Capture the cell that displays the provided text and extract its (x, y) central coordinate. 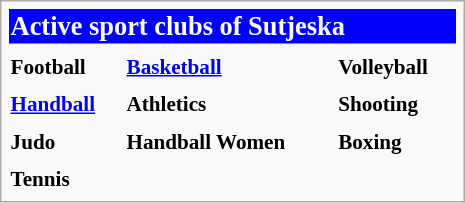
Athletics (230, 104)
Basketball (230, 66)
Active sport clubs of Sutjeska (232, 26)
Handball Women (230, 141)
Handball (66, 104)
Tennis (66, 179)
Judo (66, 141)
Volleyball (397, 66)
Football (66, 66)
Boxing (397, 141)
Shooting (397, 104)
